Find where the given text appears and provide that cell's center as (X, Y) coordinate. 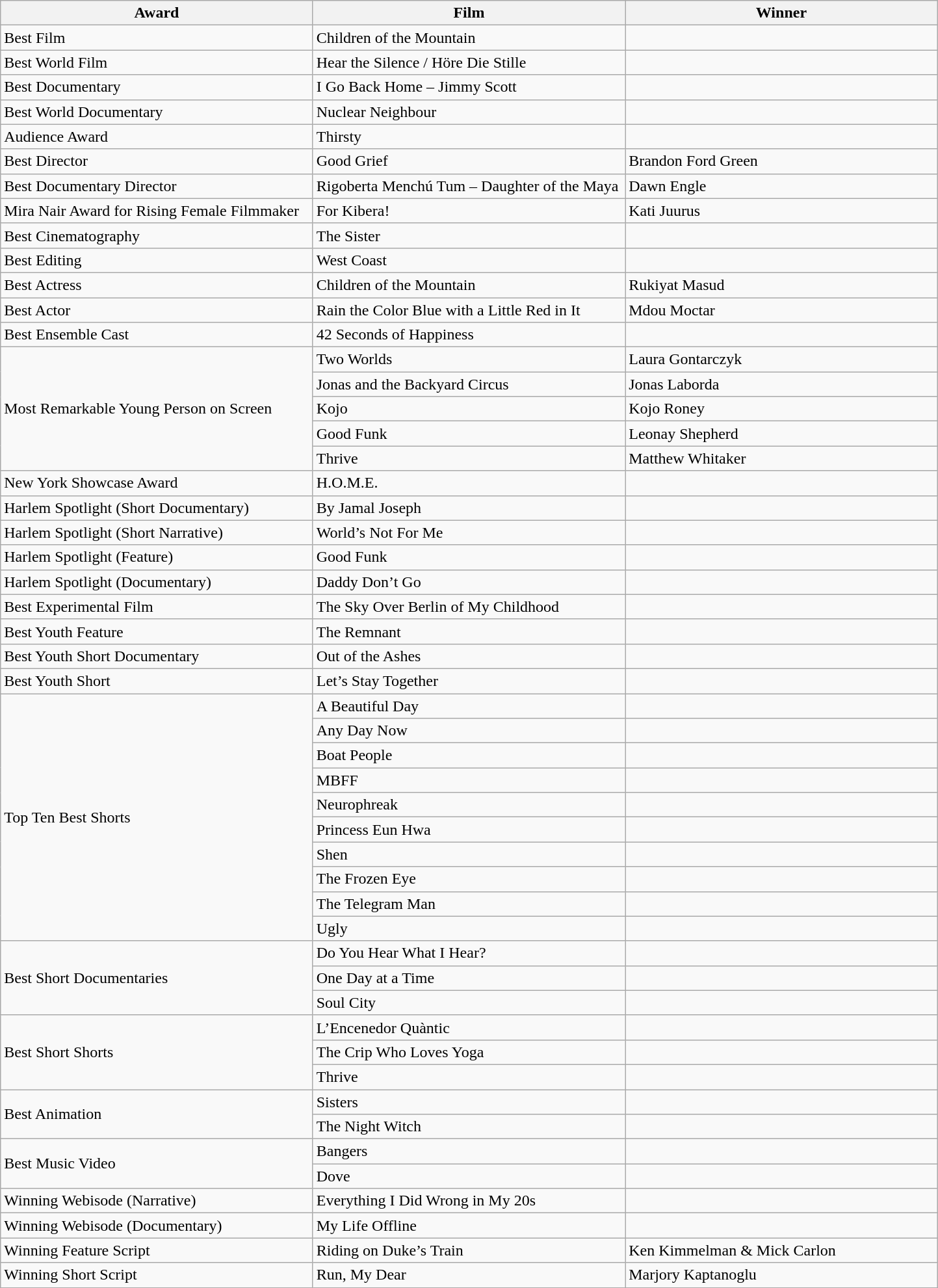
Winner (781, 13)
Top Ten Best Shorts (157, 817)
L’Encenedor Quàntic (469, 1027)
Mdou Moctar (781, 310)
Laura Gontarczyk (781, 360)
Best Film (157, 38)
Best Animation (157, 1114)
Dawn Engle (781, 186)
Award (157, 13)
Best Youth Feature (157, 631)
Best Ensemble Cast (157, 335)
Nuclear Neighbour (469, 112)
Out of the Ashes (469, 656)
Ken Kimmelman & Mick Carlon (781, 1250)
The Remnant (469, 631)
Best Actress (157, 285)
Everything I Did Wrong in My 20s (469, 1201)
Best Actor (157, 310)
Best Youth Short Documentary (157, 656)
Harlem Spotlight (Documentary) (157, 582)
Bangers (469, 1151)
Harlem Spotlight (Short Documentary) (157, 508)
Best Short Shorts (157, 1052)
Princess Eun Hwa (469, 830)
A Beautiful Day (469, 705)
H.O.M.E. (469, 483)
Marjory Kaptanoglu (781, 1275)
Rain the Color Blue with a Little Red in It (469, 310)
New York Showcase Award (157, 483)
Best Short Documentaries (157, 978)
Any Day Now (469, 731)
Best World Film (157, 62)
Jonas and the Backyard Circus (469, 384)
The Frozen Eye (469, 879)
Ugly (469, 928)
I Go Back Home – Jimmy Scott (469, 87)
Best Documentary (157, 87)
Boat People (469, 756)
Jonas Laborda (781, 384)
Winning Webisode (Narrative) (157, 1201)
For Kibera! (469, 211)
Matthew Whitaker (781, 458)
Rukiyat Masud (781, 285)
Audience Award (157, 137)
Soul City (469, 1003)
The Telegram Man (469, 904)
Best Documentary Director (157, 186)
The Crip Who Loves Yoga (469, 1052)
My Life Offline (469, 1226)
Run, My Dear (469, 1275)
Winning Short Script (157, 1275)
Mira Nair Award for Rising Female Filmmaker (157, 211)
Winning Webisode (Documentary) (157, 1226)
The Sister (469, 235)
Harlem Spotlight (Feature) (157, 557)
Neurophreak (469, 805)
Kati Juurus (781, 211)
Do You Hear What I Hear? (469, 953)
Leonay Shepherd (781, 434)
Hear the Silence / Höre Die Stille (469, 62)
42 Seconds of Happiness (469, 335)
One Day at a Time (469, 978)
Harlem Spotlight (Short Narrative) (157, 532)
World’s Not For Me (469, 532)
West Coast (469, 260)
Best Music Video (157, 1164)
Shen (469, 854)
By Jamal Joseph (469, 508)
Brandon Ford Green (781, 161)
Kojo (469, 409)
Winning Feature Script (157, 1250)
Good Grief (469, 161)
The Sky Over Berlin of My Childhood (469, 607)
Film (469, 13)
Best Youth Short (157, 681)
Kojo Roney (781, 409)
Best Experimental Film (157, 607)
Two Worlds (469, 360)
Best World Documentary (157, 112)
Most Remarkable Young Person on Screen (157, 409)
Rigoberta Menchú Tum – Daughter of the Maya (469, 186)
Thirsty (469, 137)
Daddy Don’t Go (469, 582)
The Night Witch (469, 1127)
Best Director (157, 161)
Best Cinematography (157, 235)
Sisters (469, 1102)
MBFF (469, 780)
Best Editing (157, 260)
Riding on Duke’s Train (469, 1250)
Let’s Stay Together (469, 681)
Dove (469, 1176)
